Return (x, y) of the center of cell containing provided text 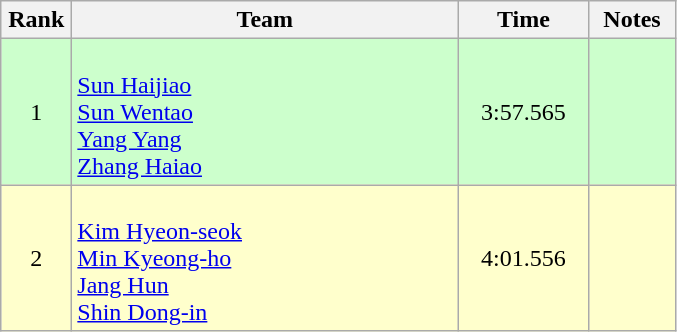
Team (265, 20)
2 (36, 258)
Time (524, 20)
1 (36, 112)
4:01.556 (524, 258)
Notes (632, 20)
3:57.565 (524, 112)
Rank (36, 20)
Kim Hyeon-seokMin Kyeong-hoJang HunShin Dong-in (265, 258)
Sun HaijiaoSun WentaoYang YangZhang Haiao (265, 112)
